Scan for the cell matching the given text and deliver its (x, y) coordinate at center. 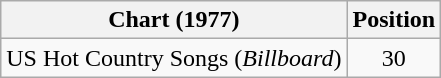
30 (394, 58)
US Hot Country Songs (Billboard) (174, 58)
Position (394, 20)
Chart (1977) (174, 20)
